Locate the cell with the specified text and output its [X, Y] center coordinate. 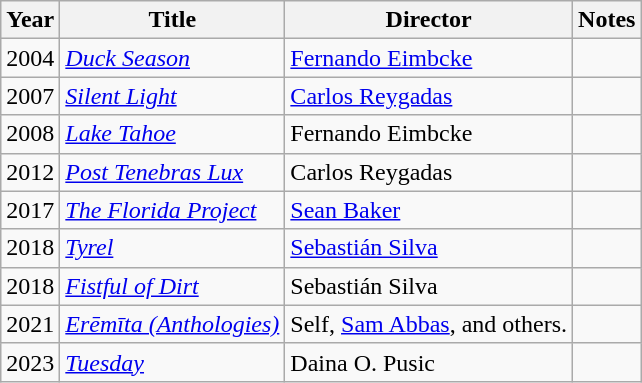
2017 [30, 210]
Daina O. Pusic [429, 362]
Year [30, 20]
2004 [30, 58]
Duck Season [172, 58]
Notes [607, 20]
Title [172, 20]
2008 [30, 134]
2007 [30, 96]
Director [429, 20]
Lake Tahoe [172, 134]
Sean Baker [429, 210]
The Florida Project [172, 210]
2023 [30, 362]
Silent Light [172, 96]
2021 [30, 324]
Post Tenebras Lux [172, 172]
Tuesday [172, 362]
Tyrel [172, 248]
Fistful of Dirt [172, 286]
Erēmīta (Anthologies) [172, 324]
2012 [30, 172]
Self, Sam Abbas, and others. [429, 324]
